Locate the cell with the specified text and output its (X, Y) center coordinate. 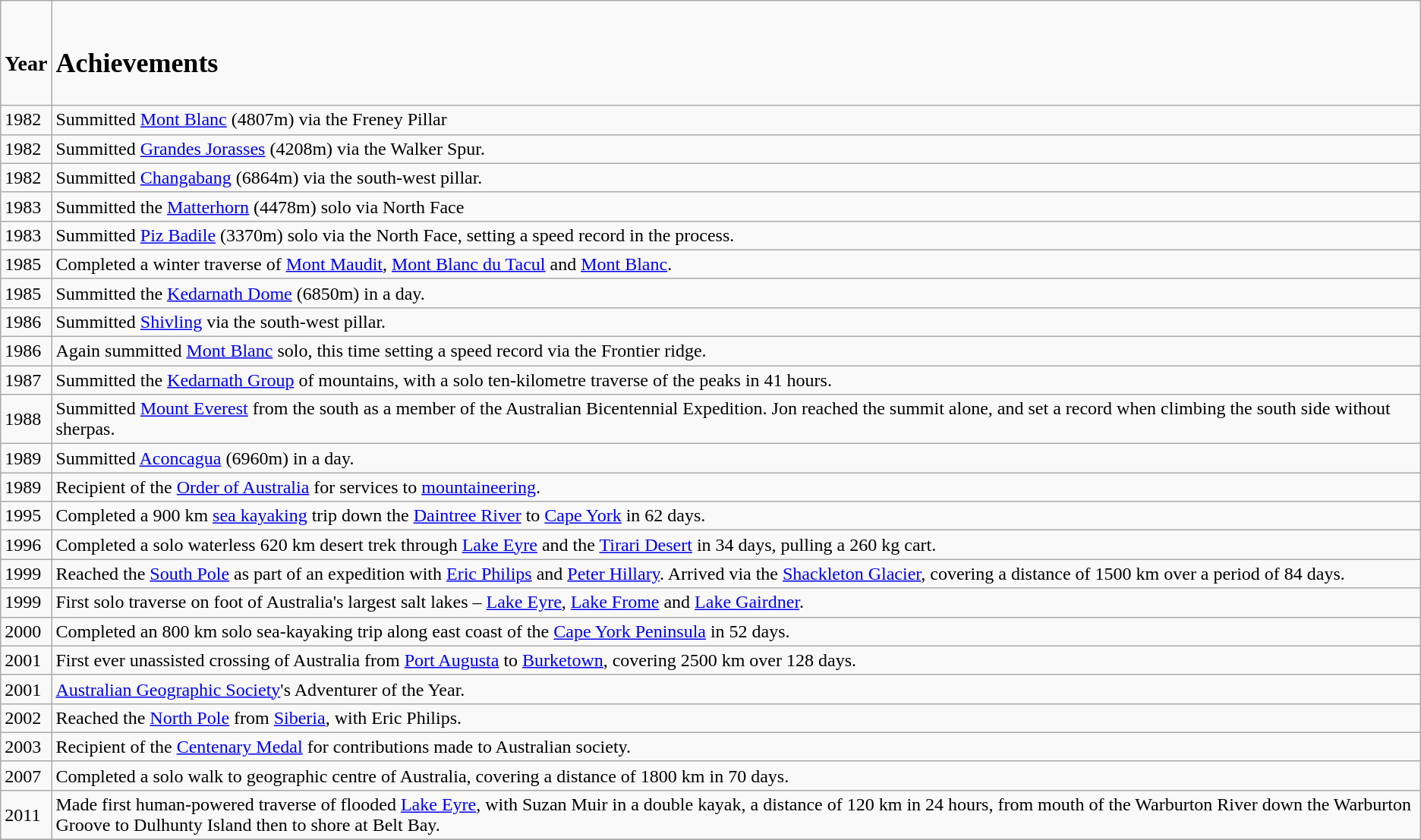
Reached the North Pole from Siberia, with Eric Philips. (736, 718)
Summitted the Kedarnath Dome (6850m) in a day. (736, 293)
Completed a winter traverse of Mont Maudit, Mont Blanc du Tacul and Mont Blanc. (736, 264)
Achievements (736, 53)
Completed an 800 km solo sea-kayaking trip along east coast of the Cape York Peninsula in 52 days. (736, 631)
First solo traverse on foot of Australia's largest salt lakes – Lake Eyre, Lake Frome and Lake Gairdner. (736, 602)
1995 (26, 516)
Summitted Changabang (6864m) via the south-west pillar. (736, 178)
1996 (26, 545)
Summitted the Kedarnath Group of mountains, with a solo ten-kilometre traverse of the peaks in 41 hours. (736, 380)
Summitted Piz Badile (3370m) solo via the North Face, setting a speed record in the process. (736, 235)
2007 (26, 776)
Recipient of the Centenary Medal for contributions made to Australian society. (736, 747)
2011 (26, 815)
2002 (26, 718)
Summitted Mont Blanc (4807m) via the Freney Pillar (736, 120)
Completed a solo walk to geographic centre of Australia, covering a distance of 1800 km in 70 days. (736, 776)
Summitted Aconcagua (6960m) in a day. (736, 458)
Summitted Grandes Jorasses (4208m) via the Walker Spur. (736, 149)
Again summitted Mont Blanc solo, this time setting a speed record via the Frontier ridge. (736, 351)
Completed a 900 km sea kayaking trip down the Daintree River to Cape York in 62 days. (736, 516)
1987 (26, 380)
Australian Geographic Society's Adventurer of the Year. (736, 689)
Year (26, 53)
1988 (26, 419)
2000 (26, 631)
Completed a solo waterless 620 km desert trek through Lake Eyre and the Tirari Desert in 34 days, pulling a 260 kg cart. (736, 545)
Recipient of the Order of Australia for services to mountaineering. (736, 487)
Summitted the Matterhorn (4478m) solo via North Face (736, 206)
Summitted Shivling via the south-west pillar. (736, 322)
2003 (26, 747)
First ever unassisted crossing of Australia from Port Augusta to Burketown, covering 2500 km over 128 days. (736, 660)
